Pinpoint the cell where the given text exists, returning its [X, Y] midpoint coordinate. 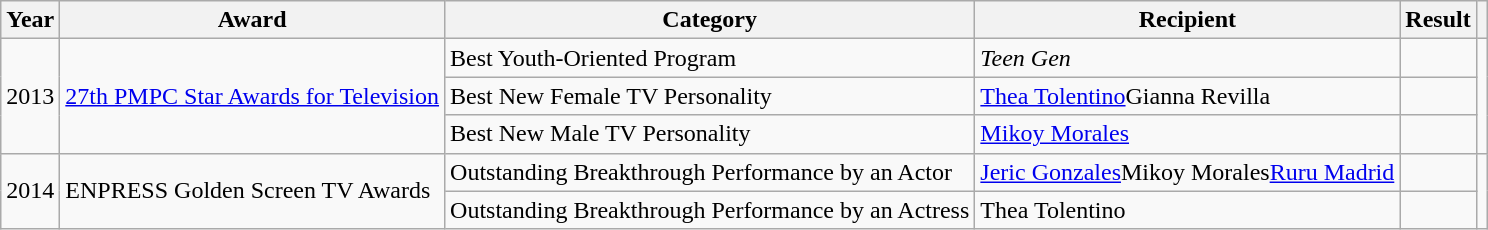
Thea TolentinoGianna Revilla [1188, 96]
2014 [30, 191]
ENPRESS Golden Screen TV Awards [252, 191]
Recipient [1188, 20]
Teen Gen [1188, 58]
27th PMPC Star Awards for Television [252, 96]
2013 [30, 96]
Award [252, 20]
Best New Female TV Personality [710, 96]
Category [710, 20]
Result [1438, 20]
Outstanding Breakthrough Performance by an Actor [710, 172]
Mikoy Morales [1188, 134]
Best Youth-Oriented Program [710, 58]
Year [30, 20]
Outstanding Breakthrough Performance by an Actress [710, 210]
Thea Tolentino [1188, 210]
Jeric GonzalesMikoy MoralesRuru Madrid [1188, 172]
Best New Male TV Personality [710, 134]
